Detect which cell encompasses the target text, then output its (x, y) center coordinate. 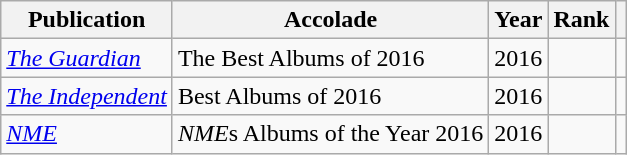
Best Albums of 2016 (330, 96)
Rank (582, 20)
NME (87, 134)
Accolade (330, 20)
NMEs Albums of the Year 2016 (330, 134)
Publication (87, 20)
Year (518, 20)
The Independent (87, 96)
The Best Albums of 2016 (330, 58)
The Guardian (87, 58)
